Locate the cell with the specified text and output its [X, Y] center coordinate. 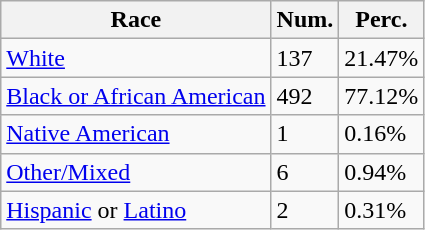
Num. [305, 20]
Black or African American [136, 96]
6 [305, 172]
492 [305, 96]
0.16% [382, 134]
White [136, 58]
21.47% [382, 58]
Hispanic or Latino [136, 210]
Race [136, 20]
1 [305, 134]
Native American [136, 134]
Perc. [382, 20]
0.94% [382, 172]
Other/Mixed [136, 172]
0.31% [382, 210]
77.12% [382, 96]
2 [305, 210]
137 [305, 58]
